Detect which cell encompasses the target text, then output its (x, y) center coordinate. 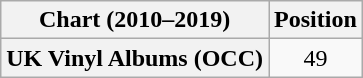
Position (316, 20)
49 (316, 58)
UK Vinyl Albums (OCC) (135, 58)
Chart (2010–2019) (135, 20)
